Output the (X, Y) coordinate of the center of the cell containing the given text.  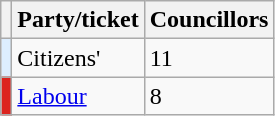
8 (209, 96)
Party/ticket (78, 20)
Labour (78, 96)
Councillors (209, 20)
Citizens' (78, 58)
11 (209, 58)
